Search for the cell housing the specified text and yield its [x, y] center coordinate. 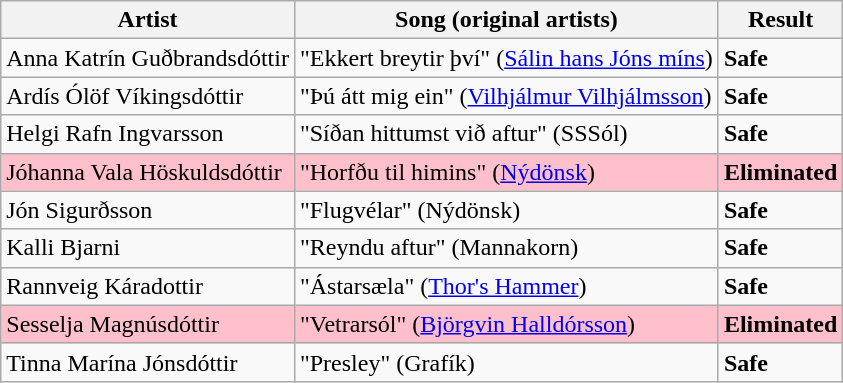
"Presley" (Grafík) [506, 362]
"Flugvélar" (Nýdönsk) [506, 210]
Jón Sigurðsson [148, 210]
Sesselja Magnúsdóttir [148, 324]
"Þú átt mig ein" (Vilhjálmur Vilhjálmsson) [506, 96]
Result [780, 20]
"Vetrarsól" (Björgvin Halldórsson) [506, 324]
"Ekkert breytir því" (Sálin hans Jóns míns) [506, 58]
"Reyndu aftur" (Mannakorn) [506, 248]
Tinna Marína Jónsdóttir [148, 362]
Artist [148, 20]
Song (original artists) [506, 20]
"Síðan hittumst við aftur" (SSSól) [506, 134]
"Ástarsæla" (Thor's Hammer) [506, 286]
Helgi Rafn Ingvarsson [148, 134]
Rannveig Káradottir [148, 286]
Ardís Ólöf Víkingsdóttir [148, 96]
Kalli Bjarni [148, 248]
Anna Katrín Guðbrandsdóttir [148, 58]
Jóhanna Vala Höskuldsdóttir [148, 172]
"Horfðu til himins" (Nýdönsk) [506, 172]
